Scan for the cell matching the given text and deliver its [X, Y] coordinate at center. 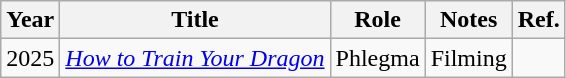
Notes [468, 20]
Phlegma [378, 58]
2025 [30, 58]
Filming [468, 58]
Ref. [538, 20]
Role [378, 20]
Year [30, 20]
Title [195, 20]
How to Train Your Dragon [195, 58]
